From the cell containing the given text, extract its center point as (X, Y) coordinate. 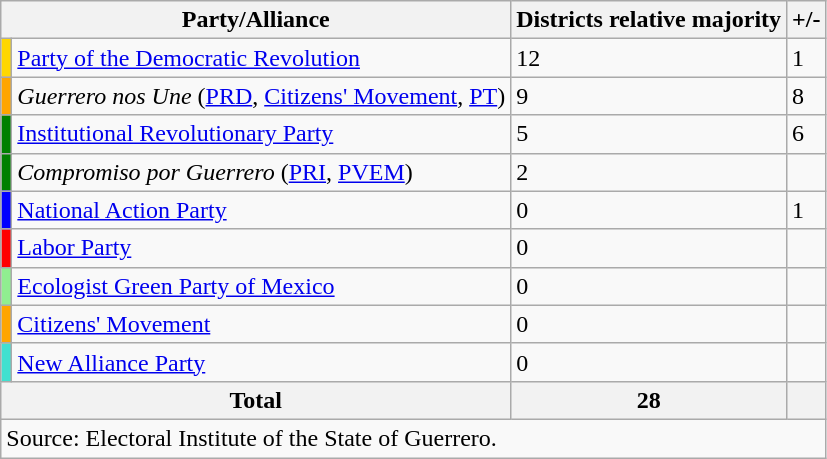
Labor Party (262, 248)
Compromiso por Guerrero (PRI, PVEM) (262, 172)
2 (649, 172)
Guerrero nos Une (PRD, Citizens' Movement, PT) (262, 96)
5 (649, 134)
Source: Electoral Institute of the State of Guerrero. (414, 438)
Party/Alliance (256, 20)
6 (806, 134)
8 (806, 96)
+/- (806, 20)
Citizens' Movement (262, 324)
Institutional Revolutionary Party (262, 134)
New Alliance Party (262, 362)
12 (649, 58)
Total (256, 400)
Party of the Democratic Revolution (262, 58)
28 (649, 400)
Ecologist Green Party of Mexico (262, 286)
National Action Party (262, 210)
Districts relative majority (649, 20)
9 (649, 96)
